Output the (x, y) coordinate of the center of the cell containing the given text.  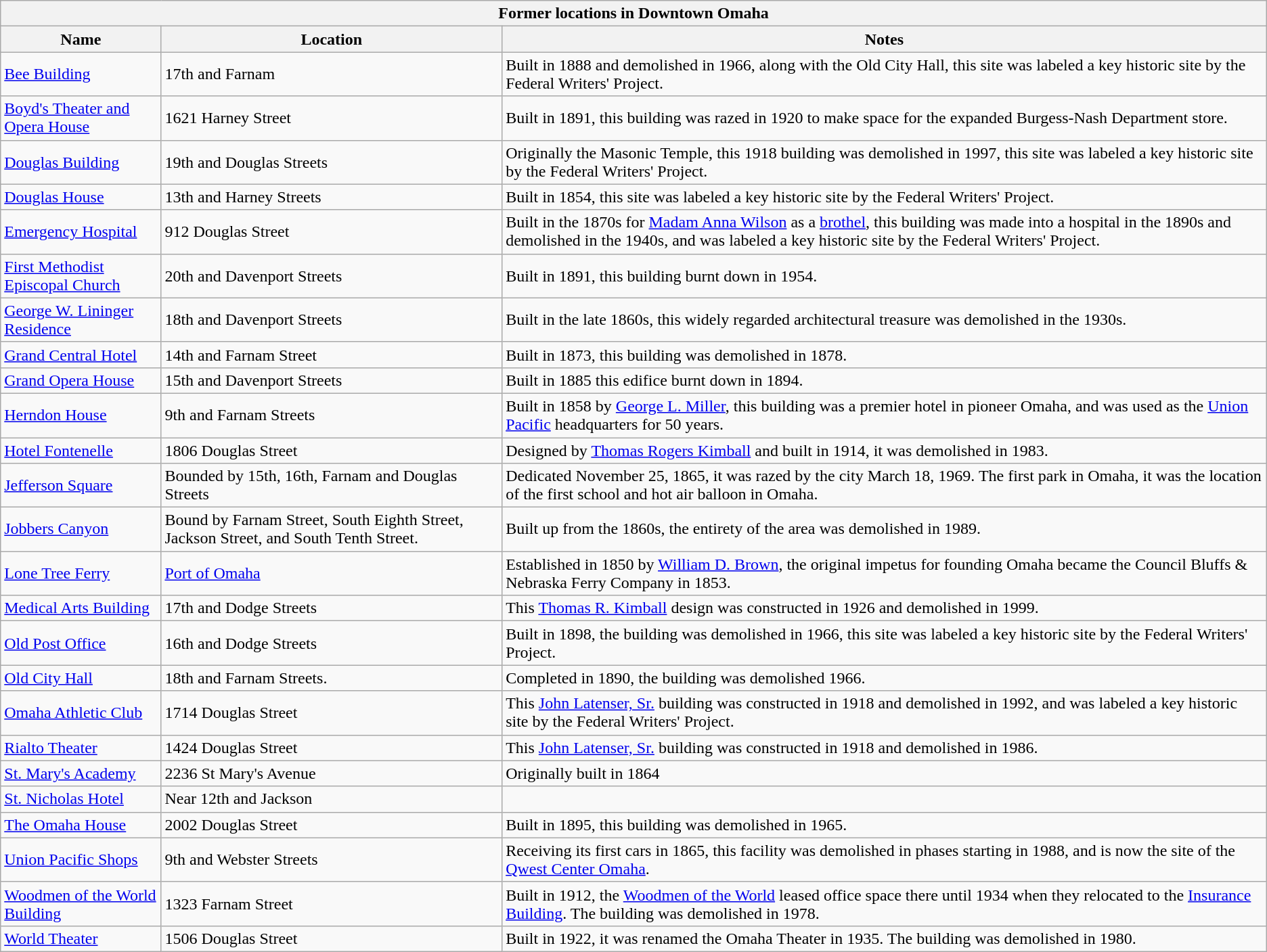
Built in 1895, this building was demolished in 1965. (885, 825)
Jobbers Canyon (81, 529)
Built in 1898, the building was demolished in 1966, this site was labeled a key historic site by the Federal Writers' Project. (885, 643)
Bound by Farnam Street, South Eighth Street, Jackson Street, and South Tenth Street. (332, 529)
Woodmen of the World Building (81, 904)
Notes (885, 39)
This John Latenser, Sr. building was constructed in 1918 and demolished in 1986. (885, 748)
Hotel Fontenelle (81, 450)
13th and Harney Streets (332, 197)
9th and Webster Streets (332, 859)
Bee Building (81, 74)
George W. Lininger Residence (81, 319)
First Methodist Episcopal Church (81, 276)
Receiving its first cars in 1865, this facility was demolished in phases starting in 1988, and is now the site of the Qwest Center Omaha. (885, 859)
St. Mary's Academy (81, 773)
18th and Davenport Streets (332, 319)
Medical Arts Building (81, 608)
Built in 1891, this building was razed in 1920 to make space for the expanded Burgess-Nash Department store. (885, 118)
16th and Dodge Streets (332, 643)
Designed by Thomas Rogers Kimball and built in 1914, it was demolished in 1983. (885, 450)
Old City Hall (81, 678)
17th and Farnam (332, 74)
Built in 1854, this site was labeled a key historic site by the Federal Writers' Project. (885, 197)
This John Latenser, Sr. building was constructed in 1918 and demolished in 1992, and was labeled a key historic site by the Federal Writers' Project. (885, 713)
Built in 1891, this building burnt down in 1954. (885, 276)
The Omaha House (81, 825)
Jefferson Square (81, 486)
Douglas House (81, 197)
14th and Farnam Street (332, 355)
Built in 1922, it was renamed the Omaha Theater in 1935. The building was demolished in 1980. (885, 938)
Built in 1888 and demolished in 1966, along with the Old City Hall, this site was labeled a key historic site by the Federal Writers' Project. (885, 74)
St. Nicholas Hotel (81, 799)
Lone Tree Ferry (81, 574)
Douglas Building (81, 162)
912 Douglas Street (332, 231)
9th and Farnam Streets (332, 415)
Bounded by 15th, 16th, Farnam and Douglas Streets (332, 486)
Old Post Office (81, 643)
19th and Douglas Streets (332, 162)
Emergency Hospital (81, 231)
1714 Douglas Street (332, 713)
Name (81, 39)
Built in 1885 this edifice burnt down in 1894. (885, 380)
1506 Douglas Street (332, 938)
1323 Farnam Street (332, 904)
2002 Douglas Street (332, 825)
1806 Douglas Street (332, 450)
Grand Central Hotel (81, 355)
Omaha Athletic Club (81, 713)
This Thomas R. Kimball design was constructed in 1926 and demolished in 1999. (885, 608)
20th and Davenport Streets (332, 276)
Boyd's Theater and Opera House (81, 118)
Completed in 1890, the building was demolished 1966. (885, 678)
1621 Harney Street (332, 118)
Originally the Masonic Temple, this 1918 building was demolished in 1997, this site was labeled a key historic site by the Federal Writers' Project. (885, 162)
Former locations in Downtown Omaha (633, 14)
Built in 1873, this building was demolished in 1878. (885, 355)
Rialto Theater (81, 748)
1424 Douglas Street (332, 748)
Union Pacific Shops (81, 859)
15th and Davenport Streets (332, 380)
Grand Opera House (81, 380)
Originally built in 1864 (885, 773)
Location (332, 39)
Built in 1858 by George L. Miller, this building was a premier hotel in pioneer Omaha, and was used as the Union Pacific headquarters for 50 years. (885, 415)
World Theater (81, 938)
18th and Farnam Streets. (332, 678)
2236 St Mary's Avenue (332, 773)
17th and Dodge Streets (332, 608)
Near 12th and Jackson (332, 799)
Port of Omaha (332, 574)
Built up from the 1860s, the entirety of the area was demolished in 1989. (885, 529)
Built in the late 1860s, this widely regarded architectural treasure was demolished in the 1930s. (885, 319)
Herndon House (81, 415)
Established in 1850 by William D. Brown, the original impetus for founding Omaha became the Council Bluffs & Nebraska Ferry Company in 1853. (885, 574)
